From the cell containing the given text, extract its center point as (x, y) coordinate. 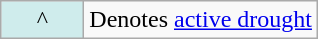
^ (42, 20)
Denotes active drought (201, 20)
